Scan for the cell matching the given text and deliver its [x, y] coordinate at center. 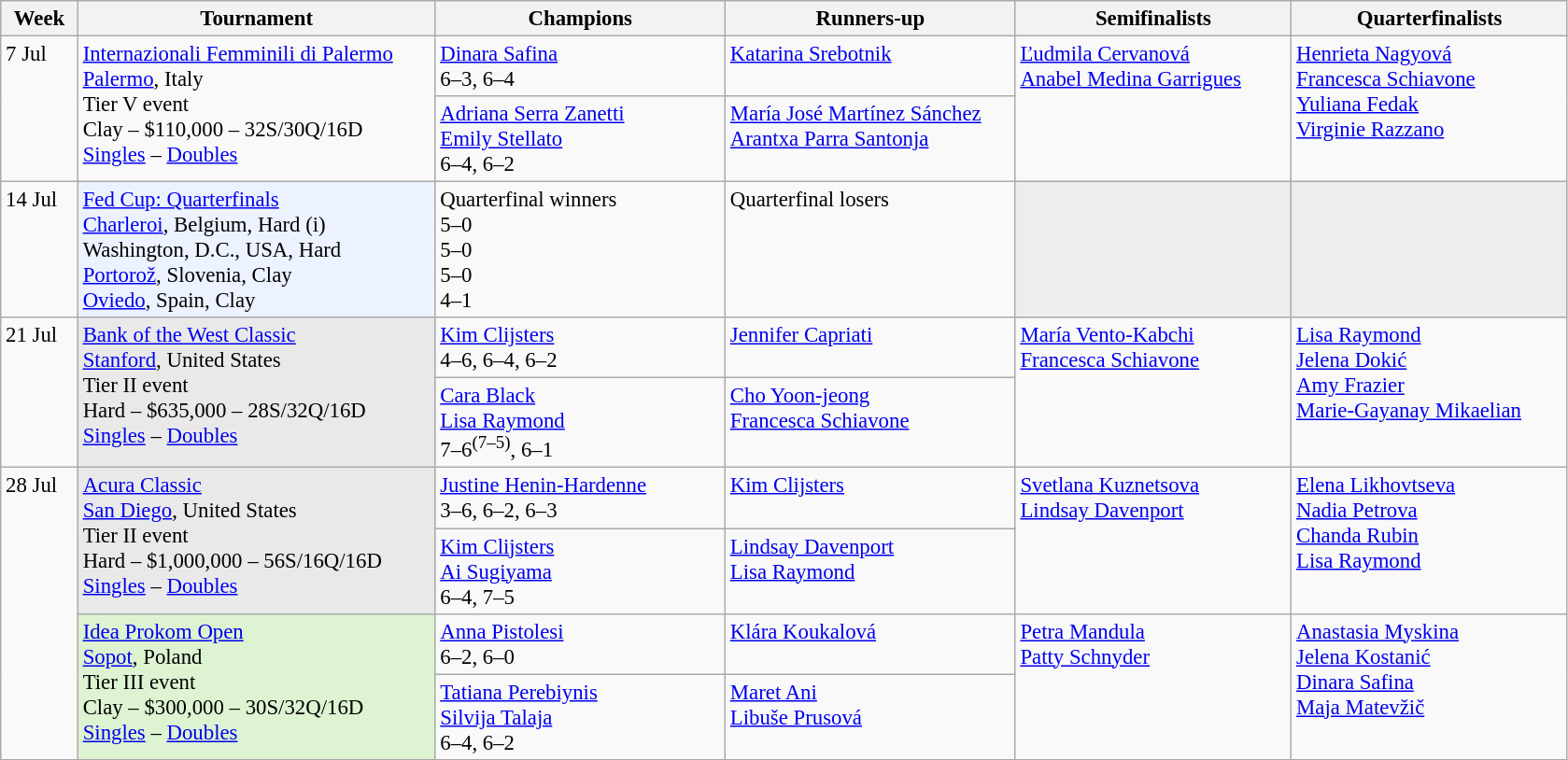
Idea Prokom Open Sopot, Poland Tier III eventClay – $300,000 – 30S/32Q/16DSingles – Doubles [256, 686]
21 Jul [39, 392]
Cara Black Lisa Raymond7–6(7–5), 6–1 [581, 423]
7 Jul [39, 109]
Justine Henin-Hardenne 3–6, 6–2, 6–3 [581, 499]
Maret Ani Libuše Prusová [870, 717]
Henrieta Nagyová Francesca Schiavone Yuliana Fedak Virginie Razzano [1430, 109]
Kim Clijsters 4–6, 6–4, 6–2 [581, 347]
Ľudmila Cervanová Anabel Medina Garrigues [1153, 109]
Anna Pistolesi 6–2, 6–0 [581, 644]
Fed Cup: Quarterfinals Charleroi, Belgium, Hard (i) Washington, D.C., USA, Hard Portorož, Slovenia, Clay Oviedo, Spain, Clay [256, 250]
14 Jul [39, 250]
Lisa Raymond Jelena Dokić Amy Frazier Marie-Gayanay Mikaelian [1430, 392]
Tatiana Perebiynis Silvija Talaja6–4, 6–2 [581, 717]
28 Jul [39, 613]
Jennifer Capriati [870, 347]
María Vento-Kabchi Francesca Schiavone [1153, 392]
Cho Yoon-jeong Francesca Schiavone [870, 423]
María José Martínez Sánchez Arantxa Parra Santonja [870, 139]
Dinara Safina 6–3, 6–4 [581, 67]
Kim Clijsters Ai Sugiyama6–4, 7–5 [581, 571]
Quarterfinal losers [870, 250]
Bank of the West Classic Stanford, United States Tier II eventHard – $635,000 – 28S/32Q/16DSingles – Doubles [256, 392]
Internazionali Femminili di Palermo Palermo, Italy Tier V eventClay – $110,000 – 32S/30Q/16DSingles – Doubles [256, 109]
Runners-up [870, 19]
Quarterfinal winners 5–0 5–0 5–0 4–1 [581, 250]
Elena Likhovtseva Nadia Petrova Chanda Rubin Lisa Raymond [1430, 541]
Klára Koukalová [870, 644]
Petra Mandula Patty Schnyder [1153, 686]
Svetlana Kuznetsova Lindsay Davenport [1153, 541]
Acura Classic San Diego, United States Tier II eventHard – $1,000,000 – 56S/16Q/16DSingles – Doubles [256, 541]
Quarterfinalists [1430, 19]
Anastasia Myskina Jelena Kostanić Dinara Safina Maja Matevžič [1430, 686]
Tournament [256, 19]
Katarina Srebotnik [870, 67]
Adriana Serra Zanetti Emily Stellato6–4, 6–2 [581, 139]
Lindsay Davenport Lisa Raymond [870, 571]
Champions [581, 19]
Week [39, 19]
Kim Clijsters [870, 499]
Semifinalists [1153, 19]
